Search for the cell housing the specified text and yield its [x, y] center coordinate. 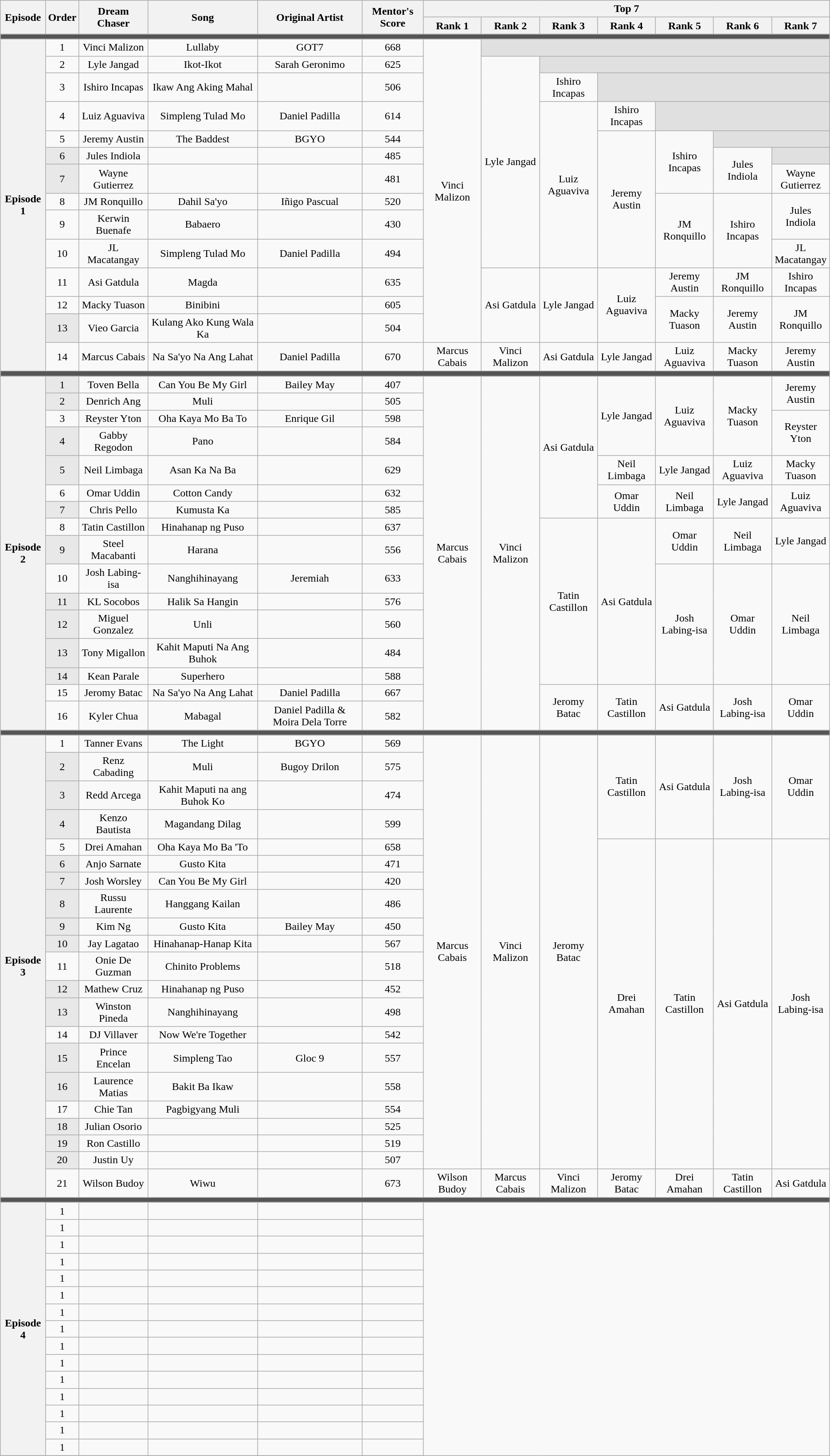
Kean Parale [114, 676]
Song [202, 17]
575 [393, 767]
Bugoy Drilon [310, 767]
588 [393, 676]
585 [393, 510]
584 [393, 441]
21 [62, 1183]
637 [393, 527]
Josh Worsley [114, 881]
507 [393, 1160]
Dahil Sa'yo [202, 201]
Magandang Dilag [202, 824]
Kulang Ako Kung Wala Ka [202, 328]
670 [393, 357]
407 [393, 385]
486 [393, 903]
Redd Arcega [114, 795]
Cotton Candy [202, 493]
Daniel Padilla & Moira Dela Torre [310, 716]
420 [393, 881]
Gloc 9 [310, 1058]
673 [393, 1183]
Winston Pineda [114, 1012]
Enrique Gil [310, 418]
Julian Osorio [114, 1126]
504 [393, 328]
506 [393, 87]
Tanner Evans [114, 744]
Kyler Chua [114, 716]
Babaero [202, 224]
471 [393, 864]
Oha Kaya Mo Ba To [202, 418]
520 [393, 201]
Kahit Maputi Na Ang Buhok [202, 653]
567 [393, 944]
632 [393, 493]
430 [393, 224]
Kerwin Buenafe [114, 224]
485 [393, 156]
The Baddest [202, 139]
582 [393, 716]
Episode 1 [23, 205]
484 [393, 653]
Jay Lagatao [114, 944]
Hinahanap-Hanap Kita [202, 944]
Mabagal [202, 716]
Now We're Together [202, 1035]
Kahit Maputi na ang Buhok Ko [202, 795]
Chris Pello [114, 510]
Miguel Gonzalez [114, 625]
629 [393, 470]
Kim Ng [114, 926]
498 [393, 1012]
557 [393, 1058]
Ikot-Ikot [202, 64]
Vieo Garcia [114, 328]
558 [393, 1087]
Oha Kaya Mo Ba 'To [202, 847]
Pagbigyang Muli [202, 1110]
Steel Macabanti [114, 549]
Justin Uy [114, 1160]
Episode 2 [23, 553]
Laurence Matias [114, 1087]
599 [393, 824]
560 [393, 625]
658 [393, 847]
668 [393, 47]
Ron Castillo [114, 1143]
19 [62, 1143]
Binibini [202, 305]
505 [393, 401]
GOT7 [310, 47]
Onie De Guzman [114, 966]
Renz Cabading [114, 767]
Rank 5 [685, 26]
Kenzo Bautista [114, 824]
Hanggang Kailan [202, 903]
20 [62, 1160]
Dream Chaser [114, 17]
Pano [202, 441]
Mentor's Score [393, 17]
Rank 1 [452, 26]
Mathew Cruz [114, 989]
Rank 7 [801, 26]
Superhero [202, 676]
Russu Laurente [114, 903]
Episode [23, 17]
450 [393, 926]
605 [393, 305]
Jeremiah [310, 578]
Halik Sa Hangin [202, 601]
Bakit Ba Ikaw [202, 1087]
Iñigo Pascual [310, 201]
Denrich Ang [114, 401]
Rank 4 [627, 26]
Order [62, 17]
Wiwu [202, 1183]
474 [393, 795]
569 [393, 744]
494 [393, 253]
633 [393, 578]
Rank 2 [511, 26]
Episode 4 [23, 1329]
667 [393, 693]
625 [393, 64]
Unli [202, 625]
542 [393, 1035]
17 [62, 1110]
Anjo Sarnate [114, 864]
554 [393, 1110]
DJ Villaver [114, 1035]
635 [393, 282]
Gabby Regodon [114, 441]
576 [393, 601]
556 [393, 549]
Harana [202, 549]
Kumusta Ka [202, 510]
Asan Ka Na Ba [202, 470]
The Light [202, 744]
Tony Migallon [114, 653]
Ikaw Ang Aking Mahal [202, 87]
Top 7 [626, 9]
18 [62, 1126]
519 [393, 1143]
Episode 3 [23, 966]
Original Artist [310, 17]
Lullaby [202, 47]
Chinito Problems [202, 966]
KL Socobos [114, 601]
481 [393, 178]
Toven Bella [114, 385]
Rank 3 [568, 26]
525 [393, 1126]
Sarah Geronimo [310, 64]
Chie Tan [114, 1110]
544 [393, 139]
Rank 6 [742, 26]
614 [393, 116]
598 [393, 418]
452 [393, 989]
Magda [202, 282]
Prince Encelan [114, 1058]
Simpleng Tao [202, 1058]
518 [393, 966]
